Return [x, y] of the center of cell containing provided text 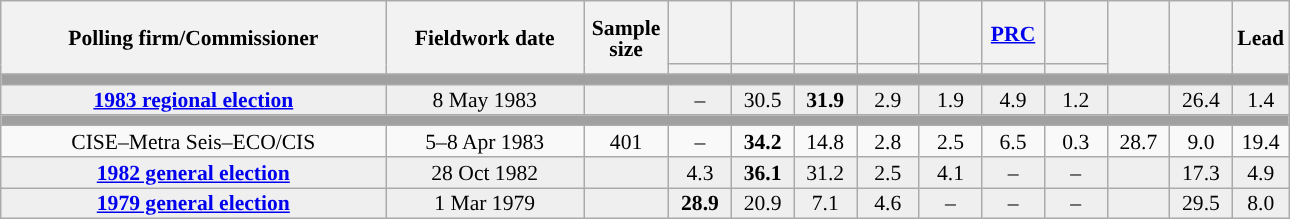
4.3 [700, 172]
2.8 [888, 142]
31.2 [826, 172]
PRC [1014, 32]
4.1 [950, 172]
1979 general election [194, 204]
Polling firm/Commissioner [194, 38]
19.4 [1260, 142]
1.2 [1076, 100]
0.3 [1076, 142]
1983 regional election [194, 100]
8 May 1983 [485, 100]
29.5 [1202, 204]
1982 general election [194, 172]
6.5 [1014, 142]
28 Oct 1982 [485, 172]
2.9 [888, 100]
20.9 [762, 204]
36.1 [762, 172]
28.7 [1138, 142]
7.1 [826, 204]
30.5 [762, 100]
14.8 [826, 142]
Lead [1260, 38]
1.9 [950, 100]
401 [626, 142]
4.6 [888, 204]
26.4 [1202, 100]
34.2 [762, 142]
9.0 [1202, 142]
5–8 Apr 1983 [485, 142]
8.0 [1260, 204]
31.9 [826, 100]
Sample size [626, 38]
1 Mar 1979 [485, 204]
Fieldwork date [485, 38]
17.3 [1202, 172]
CISE–Metra Seis–ECO/CIS [194, 142]
1.4 [1260, 100]
28.9 [700, 204]
